Determine the [X, Y] coordinate at the center of the cell enclosing the given text.  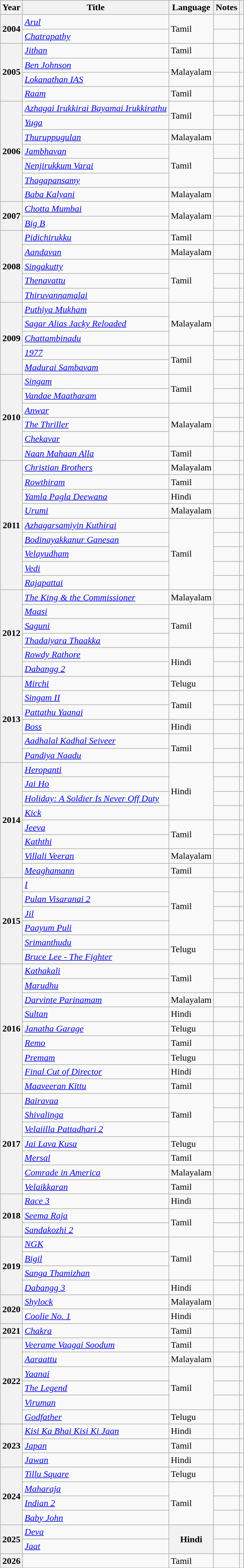
Arul [96, 22]
2024 [11, 1496]
Tillu Square [96, 1474]
Rowdy Rathore [96, 655]
2026 [11, 1561]
2015 [11, 921]
Kaththi [96, 841]
Yamla Pagla Deewana [96, 496]
2006 [11, 151]
Chotta Mumbai [96, 209]
Coolie No. 1 [96, 1316]
Jai Lava Kusa [96, 1144]
Naan Mahaan Alla [96, 453]
Chakra [96, 1330]
2022 [11, 1381]
Puthiya Mukham [96, 309]
Mersal [96, 1158]
2014 [11, 820]
Chattambinadu [96, 338]
Maaveeran Kittu [96, 1086]
Dabangg 2 [96, 669]
Remo [96, 1043]
Velayudham [96, 554]
Veerame Vaagai Soodum [96, 1345]
Japan [96, 1446]
Bigil [96, 1259]
Notes [227, 8]
Sultan [96, 1014]
Thagapansamy [96, 180]
Sagar Alias Jacky Reloaded [96, 324]
Meaghamann [96, 870]
Jambhavan [96, 151]
Thuruppugulan [96, 137]
Rowthiram [96, 482]
The Legend [96, 1388]
Final Cut of Director [96, 1072]
Aandavan [96, 252]
Nenjirukkum Varai [96, 165]
Godfather [96, 1417]
Raam [96, 94]
Thiruvannamalai [96, 295]
Shylock [96, 1302]
Yaanai [96, 1374]
Thenavattu [96, 281]
2018 [11, 1215]
Year [11, 8]
Kisi Ka Bhai Kisi Ki Jaan [96, 1431]
Darvinte Parinamam [96, 1000]
2012 [11, 633]
Aaraattu [96, 1359]
Maasi [96, 611]
Indian 2 [96, 1503]
2005 [11, 72]
Janatha Garage [96, 1028]
2017 [11, 1144]
Sanga Thamizhan [96, 1273]
Race 3 [96, 1201]
Aadhalal Kadhal Seiveer [96, 741]
Jawan [96, 1460]
Srimanthudu [96, 942]
Bruce Lee - The Fighter [96, 957]
Singakutty [96, 266]
Language [191, 8]
NGK [96, 1244]
Chatrapathy [96, 36]
Vedi [96, 568]
Heropanti [96, 770]
2016 [11, 1028]
Yuga [96, 122]
2004 [11, 29]
The King & the Commissioner [96, 597]
Rajapattai [96, 583]
2021 [11, 1330]
Sandakozhi 2 [96, 1230]
Pattathu Yaanai [96, 712]
Baba Kalyani [96, 195]
Thadaiyara Thaakka [96, 640]
2011 [11, 525]
Azhagai Irukkirai Bayamai Irukkirathu [96, 108]
Bodinayakkanur Ganesan [96, 540]
Shivalinga [96, 1115]
2010 [11, 417]
2019 [11, 1266]
2008 [11, 266]
Premam [96, 1057]
Chekavar [96, 439]
Deva [96, 1532]
Jaat [96, 1546]
Title [96, 8]
Lokanathan IAS [96, 79]
Urumi [96, 511]
Paayum Puli [96, 928]
2023 [11, 1446]
Comrade in America [96, 1172]
2020 [11, 1309]
Kick [96, 813]
Kathakali [96, 971]
Velaiilla Pattadhari 2 [96, 1129]
Pandiya Naadu [96, 755]
Christian Brothers [96, 468]
Baby John [96, 1517]
Jil [96, 914]
Viruman [96, 1403]
Jithan [96, 51]
Pulan Visaranai 2 [96, 899]
Holiday: A Soldier Is Never Off Duty [96, 798]
Jai Ho [96, 784]
Dabangg 3 [96, 1287]
The Thriller [96, 425]
Madurai Sambavam [96, 367]
2025 [11, 1539]
Marudhu [96, 985]
Vandae Maatharam [96, 396]
Maharaja [96, 1489]
1977 [96, 353]
2007 [11, 216]
Villali Veeran [96, 856]
Mirchi [96, 683]
Seema Raja [96, 1215]
Singam [96, 381]
2013 [11, 719]
I [96, 885]
Pidichirukku [96, 238]
Velaikkaran [96, 1187]
Ben Johnson [96, 65]
Azhagarsamiyin Kuthirai [96, 525]
Boss [96, 727]
Anwar [96, 410]
2009 [11, 338]
Bairavaa [96, 1101]
Saguni [96, 626]
Jeeva [96, 827]
Singam II [96, 698]
Big B [96, 223]
